Detect which cell encompasses the target text, then output its (X, Y) center coordinate. 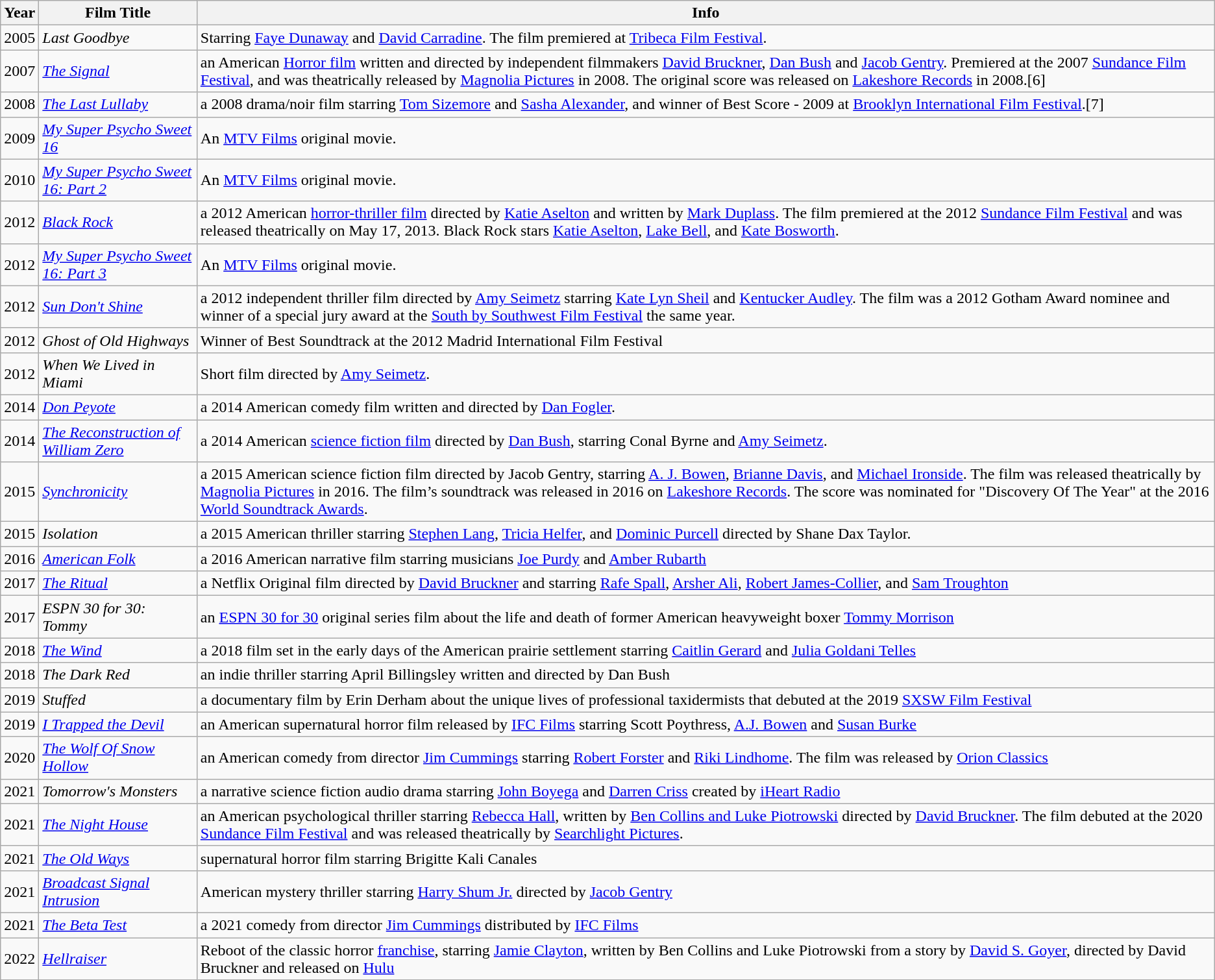
supernatural horror film starring Brigitte Kali Canales (706, 858)
The Night House (118, 824)
Synchronicity (118, 492)
My Super Psycho Sweet 16: Part 2 (118, 180)
ESPN 30 for 30: Tommy (118, 617)
2016 (19, 559)
a 2016 American narrative film starring musicians Joe Purdy and Amber Rubarth (706, 559)
The Old Ways (118, 858)
a 2014 American science fiction film directed by Dan Bush, starring Conal Byrne and Amy Seimetz. (706, 440)
a narrative science fiction audio drama starring John Boyega and Darren Criss created by iHeart Radio (706, 791)
The Signal (118, 71)
a 2008 drama/noir film starring Tom Sizemore and Sasha Alexander, and winner of Best Score - 2009 at Brooklyn International Film Festival.[7] (706, 104)
Isolation (118, 534)
2022 (19, 958)
American Folk (118, 559)
a 2015 American thriller starring Stephen Lang, Tricia Helfer, and Dominic Purcell directed by Shane Dax Taylor. (706, 534)
Starring Faye Dunaway and David Carradine. The film premiered at Tribeca Film Festival. (706, 38)
The Wolf Of Snow Hollow (118, 758)
an American comedy from director Jim Cummings starring Robert Forster and Riki Lindhome. The film was released by Orion Classics (706, 758)
The Beta Test (118, 925)
The Dark Red (118, 675)
Winner of Best Soundtrack at the 2012 Madrid International Film Festival (706, 340)
Broadcast Signal Intrusion (118, 892)
Info (706, 13)
The Reconstruction of William Zero (118, 440)
American mystery thriller starring Harry Shum Jr. directed by Jacob Gentry (706, 892)
Year (19, 13)
2010 (19, 180)
a 2021 comedy from director Jim Cummings distributed by IFC Films (706, 925)
2005 (19, 38)
Don Peyote (118, 407)
I Trapped the Devil (118, 724)
Tomorrow's Monsters (118, 791)
The Last Lullaby (118, 104)
2008 (19, 104)
2020 (19, 758)
When We Lived in Miami (118, 374)
a 2014 American comedy film written and directed by Dan Fogler. (706, 407)
a documentary film by Erin Derham about the unique lives of professional taxidermists that debuted at the 2019 SXSW Film Festival (706, 700)
The Ritual (118, 583)
an American supernatural horror film released by IFC Films starring Scott Poythress, A.J. Bowen and Susan Burke (706, 724)
Sun Don't Shine (118, 306)
The Wind (118, 650)
an indie thriller starring April Billingsley written and directed by Dan Bush (706, 675)
Hellraiser (118, 958)
2007 (19, 71)
Stuffed (118, 700)
2009 (19, 138)
Last Goodbye (118, 38)
a Netflix Original film directed by David Bruckner and starring Rafe Spall, Arsher Ali, Robert James-Collier, and Sam Troughton (706, 583)
Film Title (118, 13)
My Super Psycho Sweet 16 (118, 138)
an ESPN 30 for 30 original series film about the life and death of former American heavyweight boxer Tommy Morrison (706, 617)
Black Rock (118, 222)
a 2018 film set in the early days of the American prairie settlement starring Caitlin Gerard and Julia Goldani Telles (706, 650)
Ghost of Old Highways (118, 340)
My Super Psycho Sweet 16: Part 3 (118, 265)
Short film directed by Amy Seimetz. (706, 374)
